From the cell containing the given text, extract its center point as [x, y] coordinate. 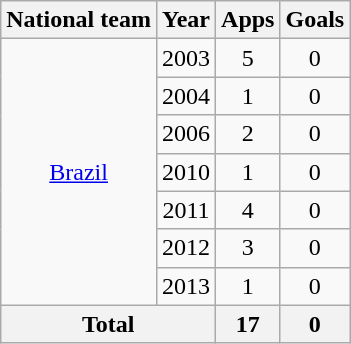
2003 [186, 58]
4 [248, 210]
2006 [186, 134]
Apps [248, 20]
2 [248, 134]
National team [79, 20]
Brazil [79, 172]
2011 [186, 210]
2004 [186, 96]
Goals [315, 20]
3 [248, 248]
2012 [186, 248]
2013 [186, 286]
5 [248, 58]
2010 [186, 172]
Total [108, 324]
17 [248, 324]
Year [186, 20]
